Determine the (X, Y) coordinate at the center of the cell enclosing the given text.  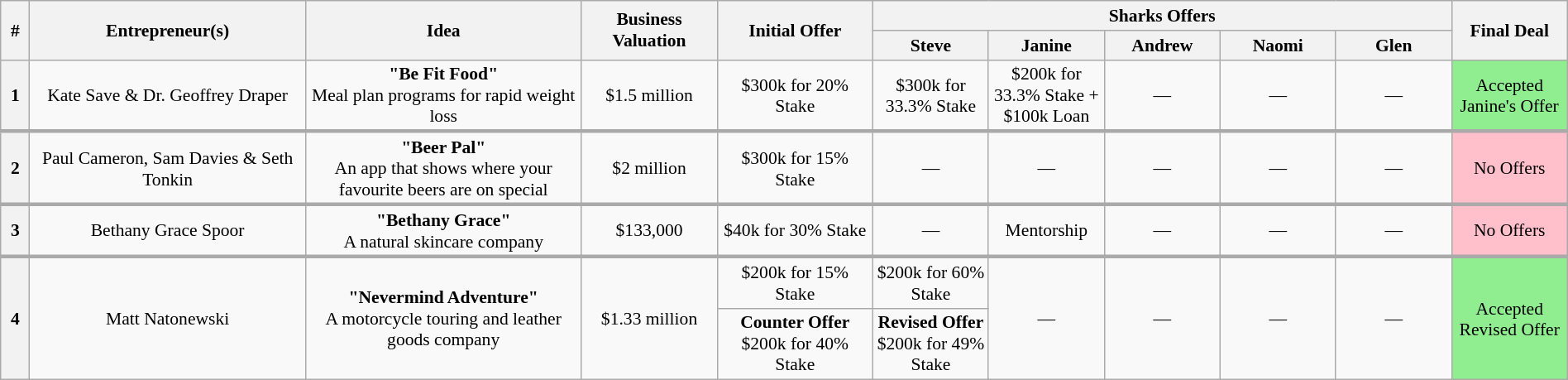
Idea (443, 30)
$1.33 million (649, 318)
$200k for 60% Stake (930, 283)
Final Deal (1509, 30)
$133,000 (649, 230)
4 (15, 318)
$300k for 33.3% Stake (930, 96)
2 (15, 168)
Sharks Offers (1162, 16)
$40k for 30% Stake (795, 230)
Business Valuation (649, 30)
Andrew (1162, 46)
1 (15, 96)
Kate Save & Dr. Geoffrey Draper (168, 96)
$300k for 15% Stake (795, 168)
# (15, 30)
$200k for 15% Stake (795, 283)
Naomi (1278, 46)
3 (15, 230)
$2 million (649, 168)
Initial Offer (795, 30)
$200k for 33.3% Stake + $100k Loan (1046, 96)
Paul Cameron, Sam Davies & Seth Tonkin (168, 168)
Entrepreneur(s) (168, 30)
Janine (1046, 46)
Matt Natonewski (168, 318)
Mentorship (1046, 230)
"Nevermind Adventure" A motorcycle touring and leather goods company (443, 318)
"Beer Pal" An app that shows where your favourite beers are on special (443, 168)
Revised Offer $200k for 49% Stake (930, 344)
"Bethany Grace" A natural skincare company (443, 230)
$300k for 20% Stake (795, 96)
Counter Offer $200k for 40% Stake (795, 344)
Bethany Grace Spoor (168, 230)
Steve (930, 46)
Glen (1394, 46)
$1.5 million (649, 96)
Accepted Janine's Offer (1509, 96)
Accepted Revised Offer (1509, 318)
"Be Fit Food" Meal plan programs for rapid weight loss (443, 96)
